Scan for the cell matching the given text and deliver its (X, Y) coordinate at center. 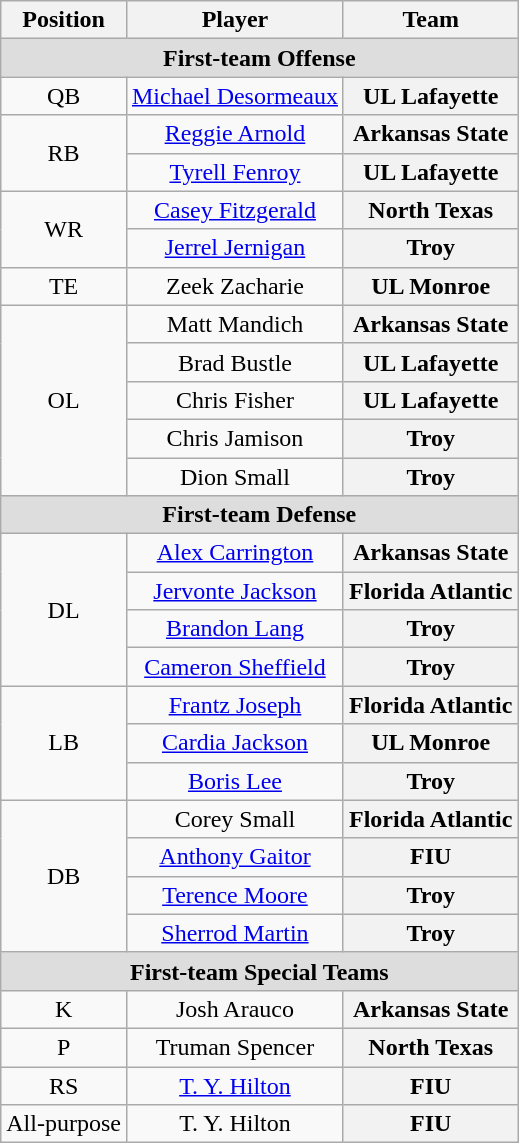
Cardia Jackson (234, 743)
Team (430, 20)
K (64, 1009)
RS (64, 1085)
All-purpose (64, 1124)
Brad Bustle (234, 362)
LB (64, 743)
Sherrod Martin (234, 933)
Position (64, 20)
Terence Moore (234, 895)
Dion Small (234, 477)
Alex Carrington (234, 553)
Truman Spencer (234, 1047)
Chris Jamison (234, 438)
P (64, 1047)
DB (64, 876)
TE (64, 286)
Tyrell Fenroy (234, 172)
DL (64, 610)
Josh Arauco (234, 1009)
Michael Desormeaux (234, 96)
Chris Fisher (234, 400)
Matt Mandich (234, 324)
Jervonte Jackson (234, 591)
RB (64, 153)
Corey Small (234, 819)
Cameron Sheffield (234, 667)
First-team Offense (260, 58)
Brandon Lang (234, 629)
First-team Defense (260, 515)
Jerrel Jernigan (234, 248)
Boris Lee (234, 781)
WR (64, 229)
Reggie Arnold (234, 134)
Casey Fitzgerald (234, 210)
Zeek Zacharie (234, 286)
Anthony Gaitor (234, 857)
QB (64, 96)
First-team Special Teams (260, 971)
OL (64, 400)
Frantz Joseph (234, 705)
Player (234, 20)
